Detect which cell encompasses the target text, then output its (X, Y) center coordinate. 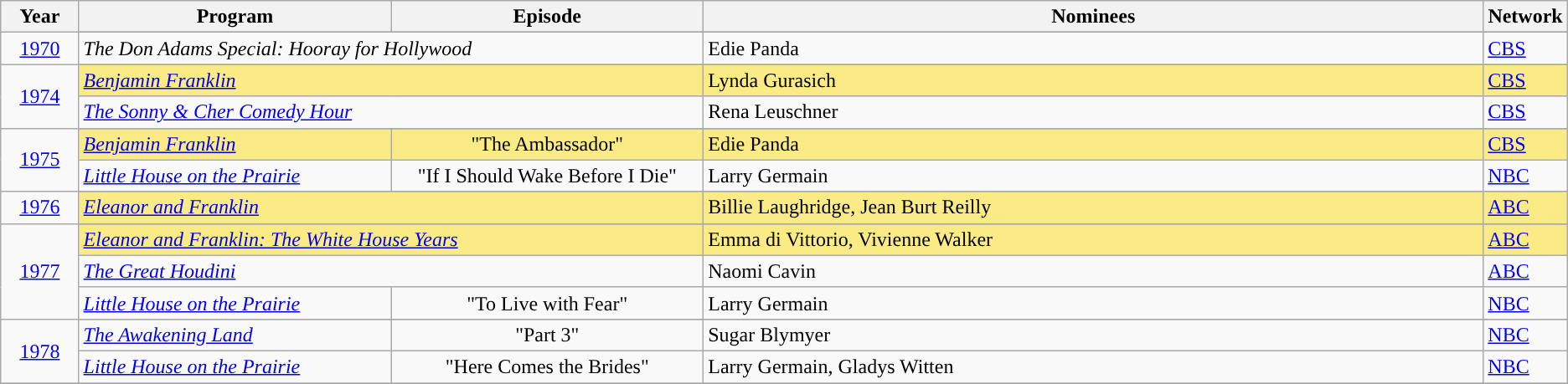
"Here Comes the Brides" (548, 366)
Naomi Cavin (1094, 271)
Sugar Blymyer (1094, 335)
Year (40, 17)
Larry Germain, Gladys Witten (1094, 366)
1976 (40, 207)
Network (1525, 17)
Program (235, 17)
Emma di Vittorio, Vivienne Walker (1094, 239)
Episode (548, 17)
Eleanor and Franklin (391, 207)
"The Ambassador" (548, 144)
The Great Houdini (391, 271)
1978 (40, 351)
The Awakening Land (235, 335)
1974 (40, 96)
The Don Adams Special: Hooray for Hollywood (391, 49)
1977 (40, 271)
Lynda Gurasich (1094, 80)
1975 (40, 160)
"To Live with Fear" (548, 303)
Eleanor and Franklin: The White House Years (391, 239)
Rena Leuschner (1094, 112)
The Sonny & Cher Comedy Hour (391, 112)
"Part 3" (548, 335)
1970 (40, 49)
Billie Laughridge, Jean Burt Reilly (1094, 207)
Nominees (1094, 17)
"If I Should Wake Before I Die" (548, 176)
